Search for the cell housing the specified text and yield its (X, Y) center coordinate. 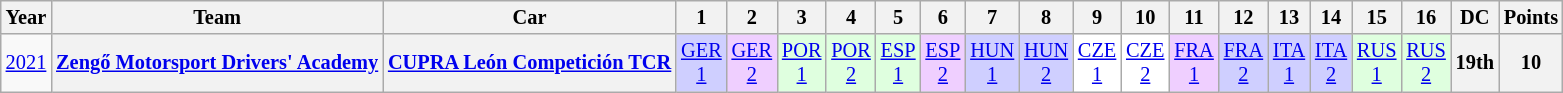
Car (530, 17)
CUPRA León Competición TCR (530, 63)
ITA2 (1331, 63)
14 (1331, 17)
12 (1244, 17)
FRA2 (1244, 63)
9 (1097, 17)
ESP2 (942, 63)
19th (1475, 63)
16 (1426, 17)
CZE2 (1145, 63)
Points (1531, 17)
Zengő Motorsport Drivers' Academy (217, 63)
4 (850, 17)
1 (701, 17)
RUS1 (1376, 63)
Team (217, 17)
GER1 (701, 63)
POR2 (850, 63)
2021 (26, 63)
Year (26, 17)
15 (1376, 17)
6 (942, 17)
3 (802, 17)
2 (752, 17)
5 (898, 17)
FRA1 (1194, 63)
GER2 (752, 63)
CZE1 (1097, 63)
8 (1046, 17)
13 (1289, 17)
POR1 (802, 63)
7 (992, 17)
ESP1 (898, 63)
RUS2 (1426, 63)
11 (1194, 17)
DC (1475, 17)
HUN2 (1046, 63)
HUN1 (992, 63)
ITA1 (1289, 63)
